From the cell containing the given text, extract its center point as [X, Y] coordinate. 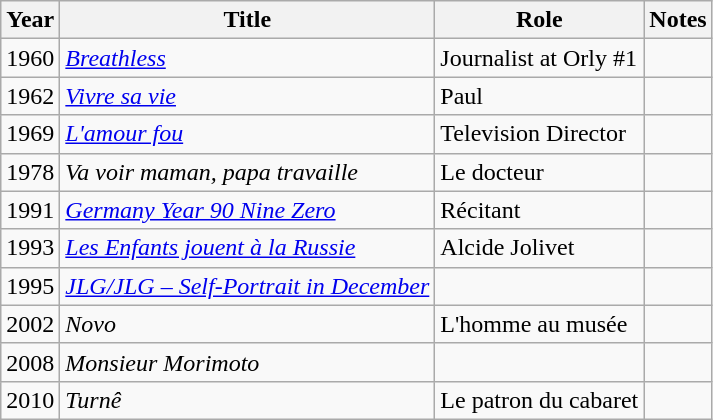
Paul [540, 96]
Va voir maman, papa travaille [248, 172]
2010 [30, 400]
1978 [30, 172]
Monsieur Morimoto [248, 362]
Les Enfants jouent à la Russie [248, 248]
Novo [248, 324]
Turnê [248, 400]
L'amour fou [248, 134]
Journalist at Orly #1 [540, 58]
Year [30, 20]
1962 [30, 96]
1960 [30, 58]
Récitant [540, 210]
Role [540, 20]
L'homme au musée [540, 324]
Vivre sa vie [248, 96]
Germany Year 90 Nine Zero [248, 210]
Le patron du cabaret [540, 400]
1995 [30, 286]
JLG/JLG – Self-Portrait in December [248, 286]
Breathless [248, 58]
Le docteur [540, 172]
Television Director [540, 134]
1991 [30, 210]
1969 [30, 134]
Title [248, 20]
2008 [30, 362]
Alcide Jolivet [540, 248]
2002 [30, 324]
1993 [30, 248]
Notes [678, 20]
